Pinpoint the cell where the given text exists, returning its [x, y] midpoint coordinate. 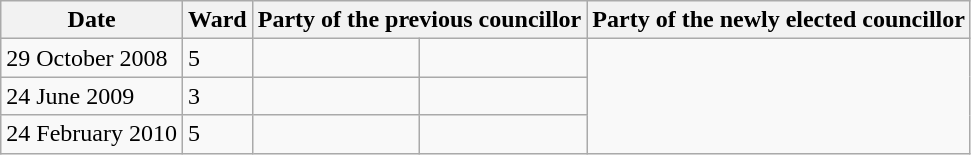
24 February 2010 [92, 134]
29 October 2008 [92, 58]
Date [92, 20]
3 [217, 96]
Party of the previous councillor [420, 20]
Party of the newly elected councillor [779, 20]
Ward [217, 20]
24 June 2009 [92, 96]
